Find where the given text appears and provide that cell's center as (x, y) coordinate. 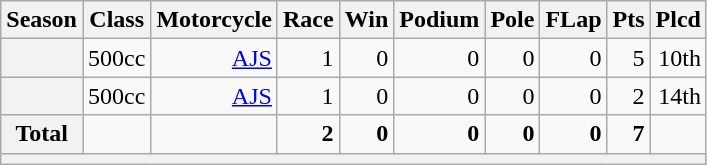
Total (42, 134)
Pts (628, 20)
5 (628, 58)
Win (366, 20)
14th (678, 96)
Motorcycle (214, 20)
7 (628, 134)
Season (42, 20)
FLap (574, 20)
Race (308, 20)
Pole (512, 20)
Podium (440, 20)
Class (116, 20)
Plcd (678, 20)
10th (678, 58)
